Provide the [X, Y] coordinate of the cell's center where the given text is located.  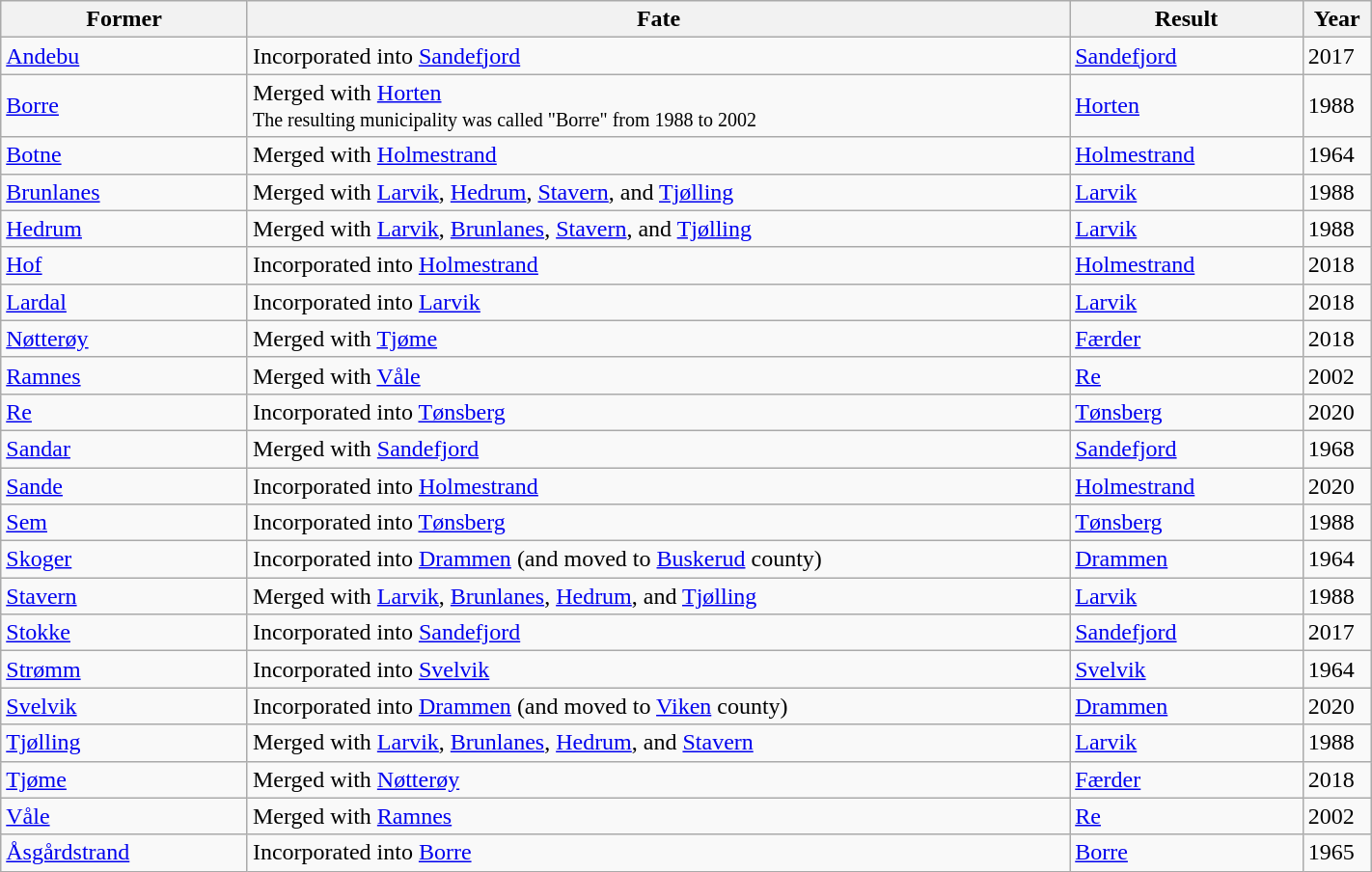
Merged with Våle [658, 375]
Incorporated into Drammen (and moved to Buskerud county) [658, 559]
Brunlanes [124, 192]
Hof [124, 265]
Hedrum [124, 229]
Merged with Sandefjord [658, 449]
Sande [124, 485]
Incorporated into Drammen (and moved to Viken county) [658, 706]
Year [1337, 19]
Merged with HortenThe resulting municipality was called "Borre" from 1988 to 2002 [658, 106]
Stokke [124, 633]
Result [1187, 19]
Former [124, 19]
Merged with Tjøme [658, 339]
Tjølling [124, 743]
Fate [658, 19]
Tjøme [124, 779]
Horten [1187, 106]
Åsgårdstrand [124, 853]
Incorporated into Larvik [658, 302]
Ramnes [124, 375]
Merged with Larvik, Hedrum, Stavern, and Tjølling [658, 192]
Merged with Ramnes [658, 816]
Incorporated into Svelvik [658, 669]
Sem [124, 523]
Sandar [124, 449]
Lardal [124, 302]
Botne [124, 155]
Merged with Nøtterøy [658, 779]
Andebu [124, 56]
Merged with Larvik, Brunlanes, Stavern, and Tjølling [658, 229]
Merged with Holmestrand [658, 155]
Skoger [124, 559]
1968 [1337, 449]
Stavern [124, 596]
Strømm [124, 669]
Merged with Larvik, Brunlanes, Hedrum, and Stavern [658, 743]
Incorporated into Borre [658, 853]
Nøtterøy [124, 339]
Våle [124, 816]
Merged with Larvik, Brunlanes, Hedrum, and Tjølling [658, 596]
1965 [1337, 853]
